Find where the given text appears and provide that cell's center as (X, Y) coordinate. 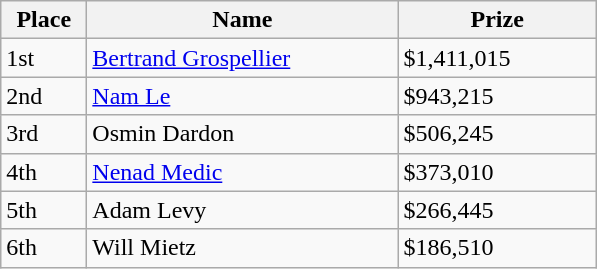
$506,245 (498, 134)
Name (242, 20)
Nam Le (242, 96)
6th (44, 248)
$186,510 (498, 248)
Adam Levy (242, 210)
5th (44, 210)
Nenad Medic (242, 172)
2nd (44, 96)
1st (44, 58)
Will Mietz (242, 248)
4th (44, 172)
$266,445 (498, 210)
Place (44, 20)
$373,010 (498, 172)
Prize (498, 20)
$943,215 (498, 96)
Osmin Dardon (242, 134)
$1,411,015 (498, 58)
3rd (44, 134)
Bertrand Grospellier (242, 58)
